Detect which cell encompasses the target text, then output its (X, Y) center coordinate. 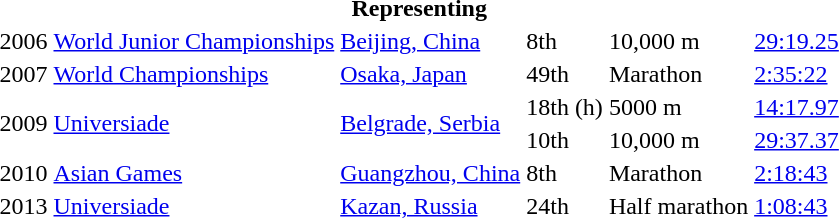
World Junior Championships (194, 41)
Belgrade, Serbia (430, 124)
Osaka, Japan (430, 74)
Asian Games (194, 173)
Beijing, China (430, 41)
10th (565, 140)
5000 m (678, 107)
World Championships (194, 74)
49th (565, 74)
18th (h) (565, 107)
Universiade (194, 124)
Guangzhou, China (430, 173)
